Output the (x, y) coordinate of the center of the cell containing the given text.  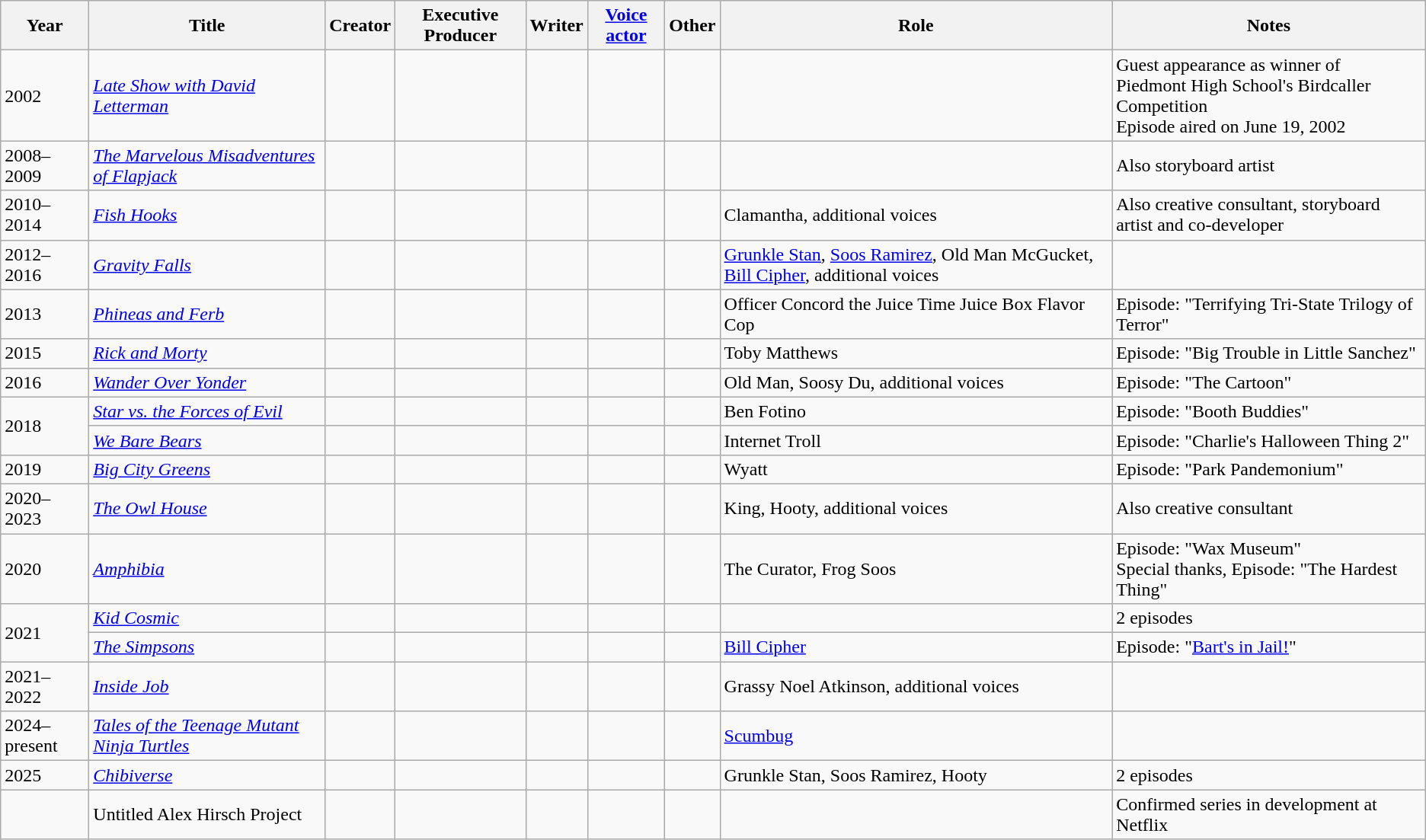
Old Man, Soosy Du, additional voices (916, 382)
2018 (45, 426)
Chibiverse (207, 775)
2016 (45, 382)
Episode: "Park Pandemonium" (1269, 469)
Confirmed series in development at Netflix (1269, 815)
Ben Fotino (916, 411)
Wyatt (916, 469)
Scumbug (916, 736)
2020–2023 (45, 509)
Episode: "The Cartoon" (1269, 382)
Late Show with David Letterman (207, 96)
2020 (45, 568)
2012–2016 (45, 265)
Bill Cipher (916, 647)
2002 (45, 96)
2013 (45, 314)
Writer (556, 26)
The Simpsons (207, 647)
Toby Matthews (916, 353)
Creator (360, 26)
Grunkle Stan, Soos Ramirez, Hooty (916, 775)
Kid Cosmic (207, 618)
Star vs. the Forces of Evil (207, 411)
2015 (45, 353)
Gravity Falls (207, 265)
Fish Hooks (207, 215)
King, Hooty, additional voices (916, 509)
Grassy Noel Atkinson, additional voices (916, 687)
Also creative consultant, storyboard artist and co-developer (1269, 215)
Episode: "Terrifying Tri-State Trilogy of Terror" (1269, 314)
Wander Over Yonder (207, 382)
Notes (1269, 26)
Untitled Alex Hirsch Project (207, 815)
Officer Concord the Juice Time Juice Box Flavor Cop (916, 314)
The Owl House (207, 509)
We Bare Bears (207, 440)
Episode: "Bart's in Jail!" (1269, 647)
The Marvelous Misadventures of Flapjack (207, 166)
2010–2014 (45, 215)
Inside Job (207, 687)
Guest appearance as winner of Piedmont High School's Birdcaller CompetitionEpisode aired on June 19, 2002 (1269, 96)
Year (45, 26)
Grunkle Stan, Soos Ramirez, Old Man McGucket, Bill Cipher, additional voices (916, 265)
The Curator, Frog Soos (916, 568)
Also creative consultant (1269, 509)
Episode: "Wax Museum"Special thanks, Episode: "The Hardest Thing" (1269, 568)
Also storyboard artist (1269, 166)
Role (916, 26)
Clamantha, additional voices (916, 215)
Big City Greens (207, 469)
Executive Producer (460, 26)
Other (692, 26)
Tales of the Teenage Mutant Ninja Turtles (207, 736)
2008–2009 (45, 166)
2019 (45, 469)
Episode: "Big Trouble in Little Sanchez" (1269, 353)
Amphibia (207, 568)
2021 (45, 633)
Title (207, 26)
Rick and Morty (207, 353)
Internet Troll (916, 440)
Episode: "Booth Buddies" (1269, 411)
2024–present (45, 736)
Voice actor (626, 26)
Phineas and Ferb (207, 314)
2025 (45, 775)
Episode: "Charlie's Halloween Thing 2" (1269, 440)
2021–2022 (45, 687)
